Provide the (X, Y) coordinate of the cell's center where the given text is located.  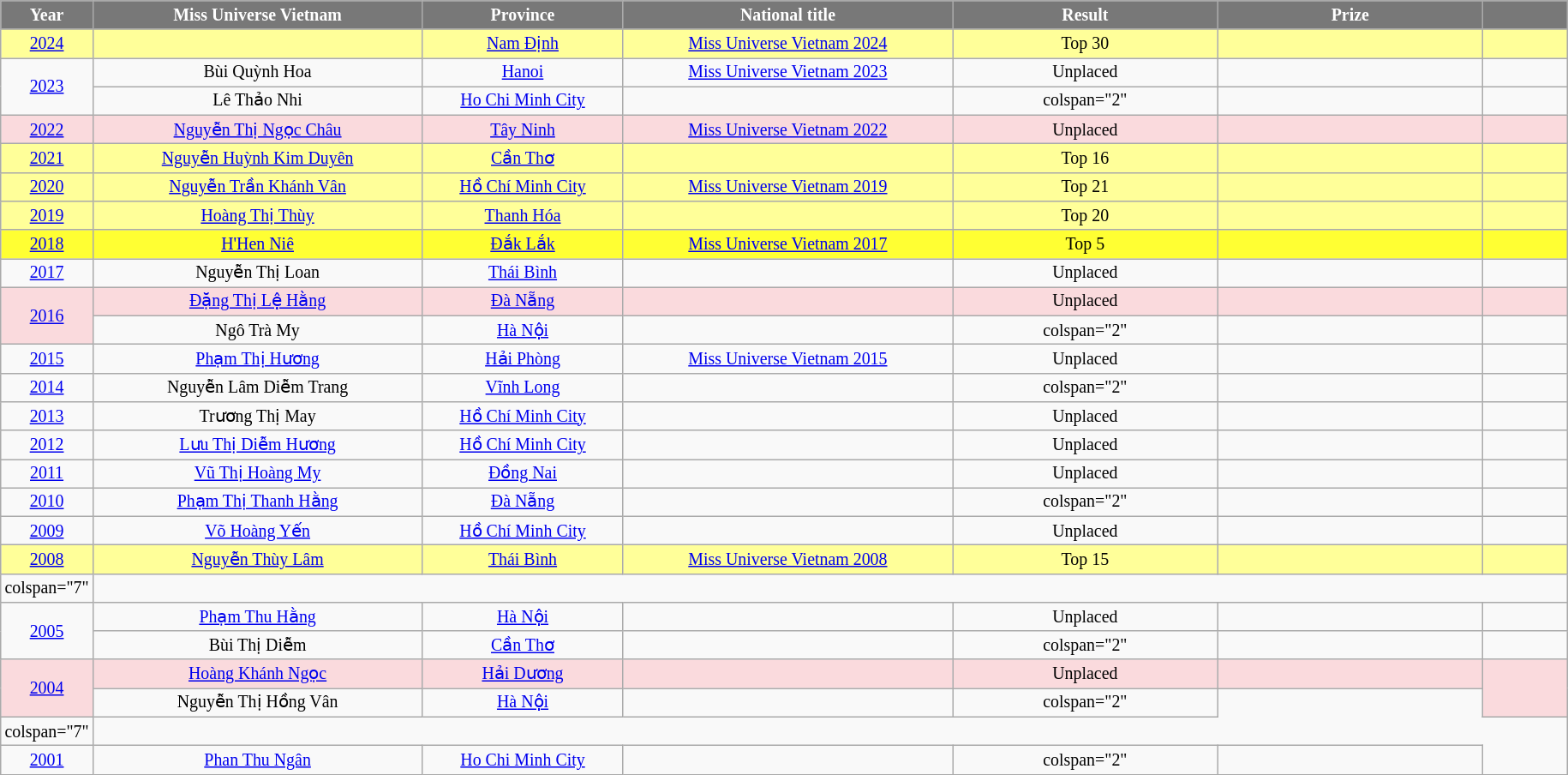
2022 (47, 130)
Result (1085, 15)
Phạm Thị Thanh Hằng (257, 502)
Miss Universe Vietnam (257, 15)
Lưu Thị Diễm Hương (257, 444)
Đắk Lắk (523, 243)
Miss Universe Vietnam 2017 (787, 243)
Đồng Nai (523, 473)
2010 (47, 502)
Prize (1350, 15)
Top 15 (1085, 559)
2021 (47, 158)
2004 (47, 689)
Top 21 (1085, 187)
2012 (47, 444)
Bùi Quỳnh Hoa (257, 72)
H'Hen Niê (257, 243)
Hoàng Thị Thùy (257, 216)
Trương Thị May (257, 417)
2017 (47, 273)
Phạm Thị Hương (257, 358)
Nguyễn Thị Hồng Vân (257, 703)
2005 (47, 631)
Miss Universe Vietnam 2019 (787, 187)
Nguyễn Thị Ngọc Châu (257, 130)
2016 (47, 315)
Miss Universe Vietnam 2023 (787, 72)
Top 20 (1085, 216)
Ngô Trà My (257, 331)
Vũ Thị Hoàng My (257, 473)
Bùi Thị Diễm (257, 645)
2013 (47, 417)
2020 (47, 187)
2001 (47, 760)
Võ Hoàng Yến (257, 532)
2009 (47, 532)
Hoàng Khánh Ngọc (257, 674)
Phan Thu Ngân (257, 760)
Province (523, 15)
2018 (47, 243)
2015 (47, 358)
Lê Thảo Nhi (257, 101)
Nguyễn Trần Khánh Vân (257, 187)
Nguyễn Huỳnh Kim Duyên (257, 158)
Thanh Hóa (523, 216)
2024 (47, 43)
Miss Universe Vietnam 2008 (787, 559)
Top 30 (1085, 43)
Miss Universe Vietnam 2024 (787, 43)
Hải Dương (523, 674)
2014 (47, 387)
Miss Universe Vietnam 2022 (787, 130)
2023 (47, 87)
Year (47, 15)
Miss Universe Vietnam 2015 (787, 358)
Top 16 (1085, 158)
National title (787, 15)
Hải Phòng (523, 358)
Nguyễn Lâm Diễm Trang (257, 387)
Top 5 (1085, 243)
Đặng Thị Lệ Hằng (257, 302)
Nguyễn Thùy Lâm (257, 559)
Tây Ninh (523, 130)
2008 (47, 559)
2019 (47, 216)
Vĩnh Long (523, 387)
Nguyễn Thị Loan (257, 273)
Hanoi (523, 72)
2011 (47, 473)
Nam Định (523, 43)
Phạm Thu Hằng (257, 617)
